Extract the (x, y) coordinate from the center of the cell holding the provided text.  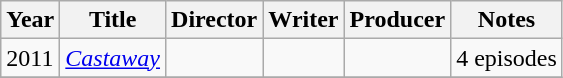
Title (113, 20)
Notes (507, 20)
4 episodes (507, 58)
2011 (30, 58)
Producer (398, 20)
Year (30, 20)
Castaway (113, 58)
Writer (304, 20)
Director (214, 20)
